Return the [X, Y] coordinate for the center point of the cell that contains the specified text.  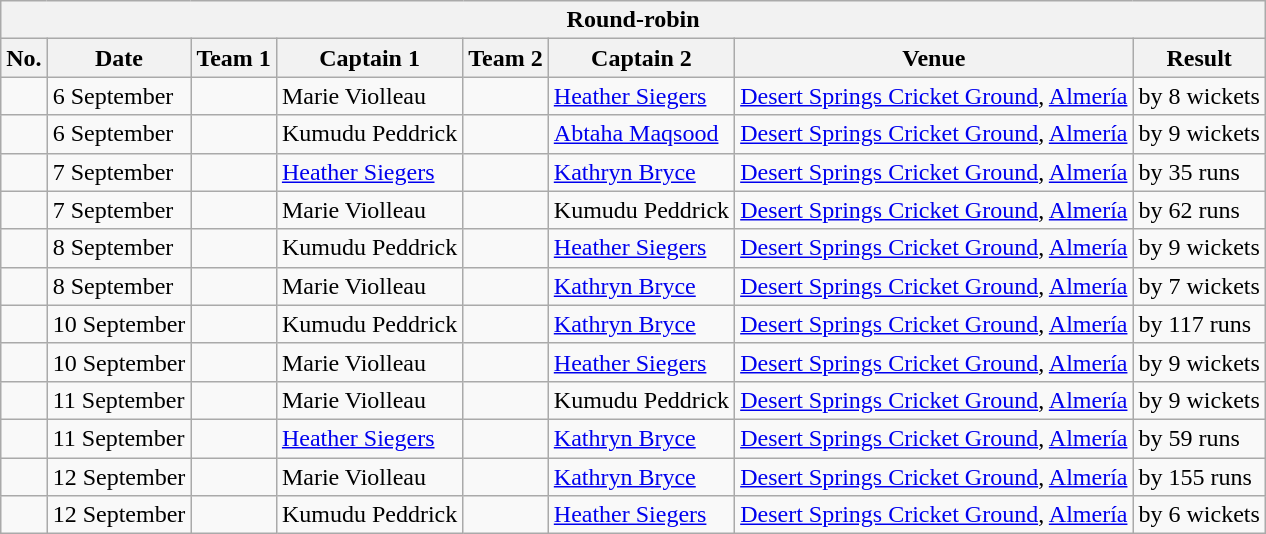
No. [24, 58]
Venue [934, 58]
Abtaha Maqsood [641, 134]
by 155 runs [1199, 477]
Round-robin [634, 20]
Result [1199, 58]
by 7 wickets [1199, 286]
by 6 wickets [1199, 515]
by 117 runs [1199, 324]
by 8 wickets [1199, 96]
Team 1 [234, 58]
Team 2 [506, 58]
by 59 runs [1199, 438]
Captain 1 [369, 58]
by 62 runs [1199, 210]
by 35 runs [1199, 172]
Date [119, 58]
Captain 2 [641, 58]
